Detect which cell encompasses the target text, then output its [x, y] center coordinate. 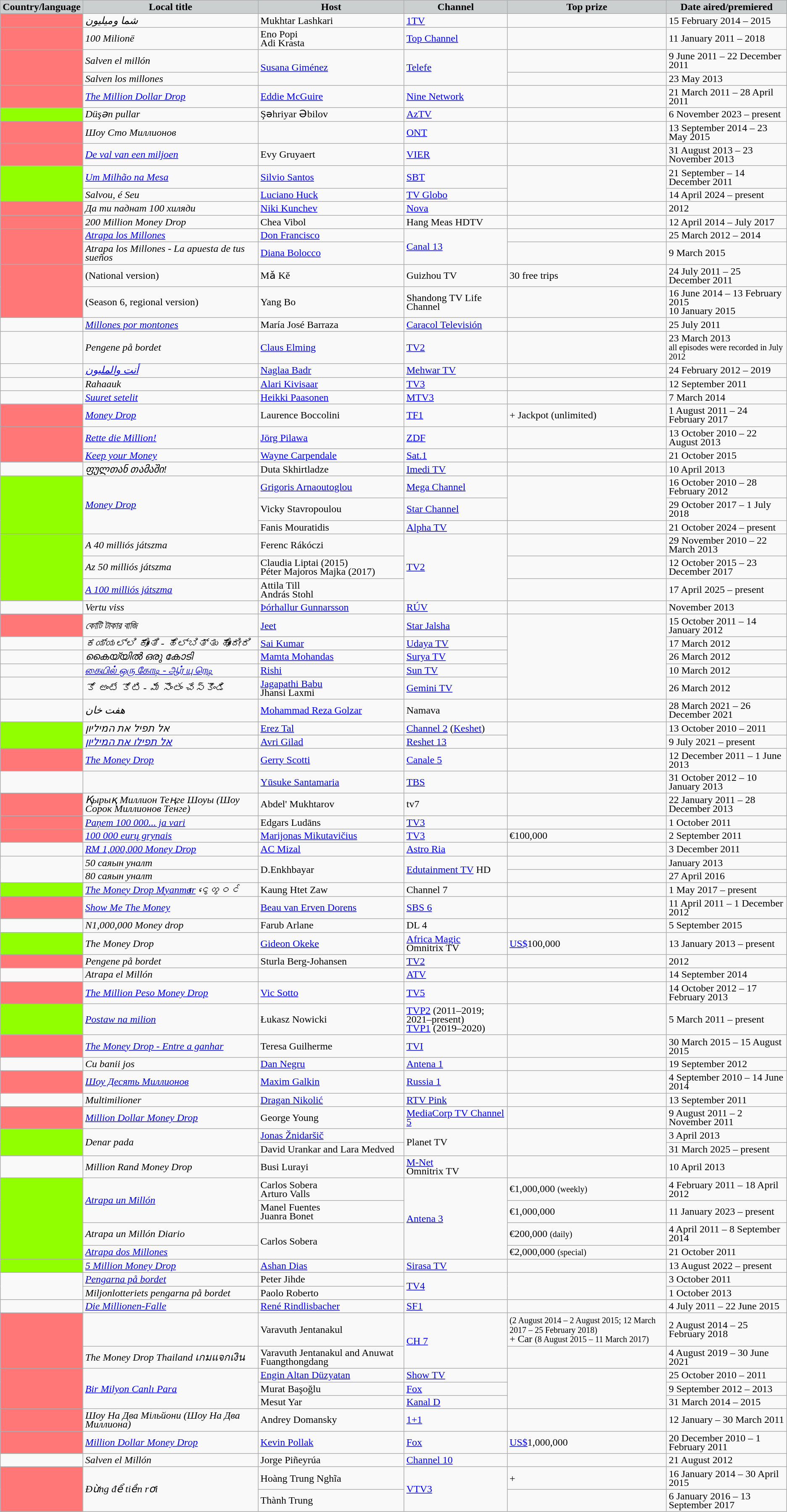
22 January 2011 – 28 December 2013 [726, 804]
Varavuth Jentanakul [331, 1330]
21 September – 14 December 2011 [726, 177]
17 April 2025 – present [726, 589]
4 February 2011 – 18 April 2012 [726, 1189]
Eddie McGuire [331, 97]
Um Milhão na Mesa [171, 177]
Mǎ Kě [331, 276]
14 October 2012 – 17 February 2013 [726, 992]
Mamta Mohandas [331, 657]
Kaung Htet Zaw [331, 890]
200 Million Money Drop [171, 222]
A 40 milliós játszma [171, 545]
Salven el millón [171, 61]
VTV3 [456, 1489]
Manel FuentesJuanra Bonet [331, 1212]
Thành Trung [331, 1500]
Duta Skhirtladze [331, 469]
Ashan Dias [331, 1266]
23 May 2013 [726, 79]
Sat.1 [456, 455]
MTV3 [456, 397]
Mega Channel [456, 487]
D.Enkhbayar [331, 870]
Jeet [331, 626]
Naglaa Badr [331, 370]
MediaCorp TV Channel 5 [456, 1118]
Vic Sotto [331, 992]
Silvio Santos [331, 177]
1 August 2011 – 24 February 2017 [726, 415]
Surya TV [456, 657]
Jörg Pilawa [331, 437]
Engin Altan Düzyatan [331, 1375]
4 April 2011 – 8 September 2014 [726, 1234]
Yang Bo [331, 302]
Mohammad Reza Golzar [331, 711]
Łukasz Nowicki [331, 1019]
1+1 [456, 1420]
29 November 2010 – 22 March 2013 [726, 545]
5 March 2011 – present [726, 1019]
TV5 [456, 992]
3 December 2011 [726, 849]
€1,000,000 [587, 1212]
+ [587, 1478]
31 August 2013 – 23 November 2013 [726, 155]
Nova [456, 208]
ATV [456, 975]
Düşən pullar [171, 114]
30 March 2015 – 15 August 2015 [726, 1046]
Telefe [456, 67]
Host [331, 7]
Heikki Paasonen [331, 397]
ZDF [456, 437]
Diana Bolocco [331, 253]
Udaya TV [456, 643]
13 September 2014 – 23 May 2015 [726, 132]
4 July 2011 – 22 June 2015 [726, 1306]
Mukhtar Lashkari [331, 21]
3 April 2013 [726, 1136]
Namava [456, 711]
The Money Drop Myanmar ငွေတွေဝင် [171, 890]
Gerry Scotti [331, 759]
María José Barraza [331, 325]
RM 1,000,000 Money Drop [171, 849]
Miljonlotteriets pengarna på bordet [171, 1293]
Þórhallur Gunnarsson [331, 608]
Vicky Stavropoulou [331, 509]
24 July 2011 – 25 December 2011 [726, 276]
Grigoris Arnaoutoglou [331, 487]
Salvou, é Seu [171, 195]
CH 7 [456, 1341]
Rette die Million! [171, 437]
Shandong TV Life Channel [456, 302]
Kanal D [456, 1402]
US$100,000 [587, 944]
Sirasa TV [456, 1266]
29 October 2017 – 1 July 2018 [726, 509]
12 October 2015 – 23 December 2017 [726, 568]
21 October 2011 [726, 1252]
Luciano Huck [331, 195]
9 July 2021 – present [726, 742]
Şəhriyar Əbilov [331, 114]
(Season 6, regional version) [171, 302]
Rishi [331, 670]
Atrapa los Millones [171, 235]
The Money Drop - Entre a ganhar [171, 1046]
2 August 2014 – 25 February 2018 [726, 1330]
25 July 2011 [726, 325]
ფულთან თამაში! [171, 469]
€100,000 [587, 836]
14 April 2024 – present [726, 195]
கையில் ஒரு கோடி - ஆர் யு ரெடி [171, 670]
Alari Kivisaar [331, 384]
Keep your Money [171, 455]
Sun TV [456, 670]
Canale 5 [456, 759]
Peter Jihde [331, 1279]
Africa Magic Omnitrix TV [456, 944]
Atrapa el Millón [171, 975]
1 May 2017 – present [726, 890]
Russia 1 [456, 1081]
Шоу На Два Мільйони (Шоу На Два Миллиона) [171, 1420]
Channel 10 [456, 1460]
VIER [456, 155]
Claudia Liptai (2015)Péter Majoros Majka (2017) [331, 568]
SF1 [456, 1306]
Eno PopiAdi Krasta [331, 39]
+ Jackpot (unlimited) [587, 415]
Don Francisco [331, 235]
Channel 7 [456, 890]
AC Mizal [331, 849]
(2 August 2014 – 2 August 2015; 12 March 2017 – 25 February 2018) + Car (8 August 2015 – 11 March 2017) [587, 1330]
17 March 2012 [726, 643]
tv7 [456, 804]
René Rindlisbacher [331, 1306]
RÚV [456, 608]
Fanis Mouratidis [331, 527]
13 September 2011 [726, 1100]
Carlos SoberaArturo Valls [331, 1189]
3 October 2011 [726, 1279]
16 June 2014 – 13 February 2015 10 January 2015 [726, 302]
Millones por montones [171, 325]
(National version) [171, 276]
12 September 2011 [726, 384]
Murat Başoğlu [331, 1388]
9 June 2011 – 22 December 2011 [726, 61]
13 August 2022 – present [726, 1266]
January 2013 [726, 863]
కో అంటే కోటి - మే సొంతం చేస్కొండి [171, 688]
Guizhou TV [456, 276]
Шоу Десять Миллионов [171, 1081]
Nine Network [456, 97]
কোটি টাকার বাজি [171, 626]
Local title [171, 7]
Gemini TV [456, 688]
Die Millionen-Falle [171, 1306]
30 free trips [587, 276]
Jagapathi BabuJhansi Laxmi [331, 688]
Jorge Piñeyrúa [331, 1460]
15 February 2014 – 2015 [726, 21]
Atrapa los Millones - La apuesta de tus sueños [171, 253]
Đừng để tiền rơi [171, 1489]
31 October 2012 – 10 January 2013 [726, 782]
Erez Tal [331, 728]
Salven el Millón [171, 1460]
Sai Kumar [331, 643]
Antena 1 [456, 1064]
Avri Gilad [331, 742]
Mehwar TV [456, 370]
9 August 2011 – 2 November 2011 [726, 1118]
11 April 2011 – 1 December 2012 [726, 907]
Canal 13 [456, 246]
Date aired/premiered [726, 7]
Alpha TV [456, 527]
Atrapa dos Millones [171, 1252]
23 March 2013 all episodes were recorded in July 2012 [726, 347]
€2,000,000 (special) [587, 1252]
1 October 2011 [726, 822]
TV4 [456, 1286]
Star Jalsha [456, 626]
4 September 2010 – 14 June 2014 [726, 1081]
Chea Vibol [331, 222]
Kevin Pollak [331, 1442]
Busi Lurayi [331, 1167]
Bir Milyon Canlı Para [171, 1388]
TV Globo [456, 195]
هفت خان [171, 711]
David Urankar and Lara Medved [331, 1149]
RTV Pink [456, 1100]
N1,000,000 Money drop [171, 925]
Marijonas Mikutavičius [331, 836]
ಕಯ್ಯಲ್ಲಿ ಕೋತಿ - ಹೆಲ್ಬಿತ್ತು ಹೋದೀರಿ [171, 643]
14 September 2014 [726, 975]
31 March 2014 – 2015 [726, 1402]
Show TV [456, 1375]
November 2013 [726, 608]
10 March 2012 [726, 670]
Varavuth Jentanakul and Anuwat Fuangthongdang [331, 1357]
TF1 [456, 415]
15 October 2011 – 14 January 2012 [726, 626]
Pengarna på bordet [171, 1279]
Country/language [42, 7]
31 March 2025 – present [726, 1149]
M-Net Omnitrix TV [456, 1167]
Top prize [587, 7]
50 саяын уналт [171, 863]
Hoàng Trung Nghĩa [331, 1478]
DL 4 [456, 925]
27 April 2016 [726, 876]
Atrapa un Millón [171, 1200]
Jonas Žnidaršič [331, 1136]
Susana Giménez [331, 67]
Teresa Guilherme [331, 1046]
A 100 milliós játszma [171, 589]
11 January 2011 – 2018 [726, 39]
25 October 2010 – 2011 [726, 1375]
Gideon Okeke [331, 944]
1 October 2013 [726, 1293]
Salven los millones [171, 79]
The Million Peso Money Drop [171, 992]
شما ومیلیون [171, 21]
Reshet 13 [456, 742]
US$1,000,000 [587, 1442]
Show Me The Money [171, 907]
11 January 2023 – present [726, 1212]
George Young [331, 1118]
Star Channel [456, 509]
Rahaauk [171, 384]
Maxim Galkin [331, 1081]
€200,000 (daily) [587, 1234]
21 October 2015 [726, 455]
6 November 2023 – present [726, 114]
13 October 2010 – 22 August 2013 [726, 437]
7 March 2014 [726, 397]
Farub Arlane [331, 925]
5 Million Money Drop [171, 1266]
21 October 2024 – present [726, 527]
Planet TV [456, 1142]
De val van een miljoen [171, 155]
80 саяын уналт [171, 876]
SBS 6 [456, 907]
6 January 2016 – 13 September 2017 [726, 1500]
Ferenc Rákóczi [331, 545]
12 April 2014 – July 2017 [726, 222]
Antena 3 [456, 1219]
Channel [456, 7]
Hang Meas HDTV [456, 222]
9 September 2012 – 2013 [726, 1388]
Postaw na milion [171, 1019]
9 March 2015 [726, 253]
The Money Drop Thailand เกมแจกเงิน [171, 1357]
100 Milionë [171, 39]
13 January 2013 – present [726, 944]
Edutainment TV HD [456, 870]
21 March 2011 – 28 April 2011 [726, 97]
Dragan Nikolić [331, 1100]
Paņem 100 000... ja vari [171, 822]
Sturla Berg-Johansen [331, 961]
ONT [456, 132]
Niki Kunchev [331, 208]
The Million Dollar Drop [171, 97]
Қырық Миллион Теңге Шоуы (Шоу Сорок Миллионов Тенге) [171, 804]
Beau van Erven Dorens [331, 907]
Million Rand Money Drop [171, 1167]
Paolo Roberto [331, 1293]
28 March 2021 – 26 December 2021 [726, 711]
אל תפילו את המיליון [171, 742]
19 September 2012 [726, 1064]
Mesut Yar [331, 1402]
TVP2 (2011–2019; 2021–present)TVP1 (2019–2020) [456, 1019]
Dan Negru [331, 1064]
കൈയ്യില്‍ ഒരു കോടി [171, 657]
Channel 2 (Keshet) [456, 728]
12 January – 30 March 2011 [726, 1420]
Abdel' Mukhtarov [331, 804]
Evy Gruyaert [331, 155]
16 January 2014 – 30 April 2015 [726, 1478]
Cu banii jos [171, 1064]
Laurence Boccolini [331, 415]
16 October 2010 – 28 February 2012 [726, 487]
Attila TillAndrás Stohl [331, 589]
Top Channel [456, 39]
TVI [456, 1046]
Caracol Televisión [456, 325]
25 March 2012 – 2014 [726, 235]
אל תפיל את המיליון [171, 728]
Claus Elming [331, 347]
Yūsuke Santamaria [331, 782]
Suuret setelit [171, 397]
21 August 2012 [726, 1460]
13 October 2010 – 2011 [726, 728]
Шоу Сто Миллионов [171, 132]
€1,000,000 (weekly) [587, 1189]
2 September 2011 [726, 836]
Carlos Sobera [331, 1241]
SBT [456, 177]
Andrey Domansky [331, 1420]
Astro Ria [456, 849]
Multimilioner [171, 1100]
100 000 eurų grynais [171, 836]
Да ти паднат 100 хиляди [171, 208]
1TV [456, 21]
Edgars Ludāns [331, 822]
20 December 2010 – 1 February 2011 [726, 1442]
Denar pada [171, 1142]
أنت والمليون [171, 370]
Az 50 milliós játszma [171, 568]
Atrapa un Millón Diario [171, 1234]
Vertu viss [171, 608]
Wayne Carpendale [331, 455]
AzTV [456, 114]
5 September 2015 [726, 925]
4 August 2019 – 30 June 2021 [726, 1357]
24 February 2012 – 2019 [726, 370]
Imedi TV [456, 469]
TBS [456, 782]
12 December 2011 – 1 June 2013 [726, 759]
